Return the [x, y] coordinate for the center point of the cell that contains the specified text.  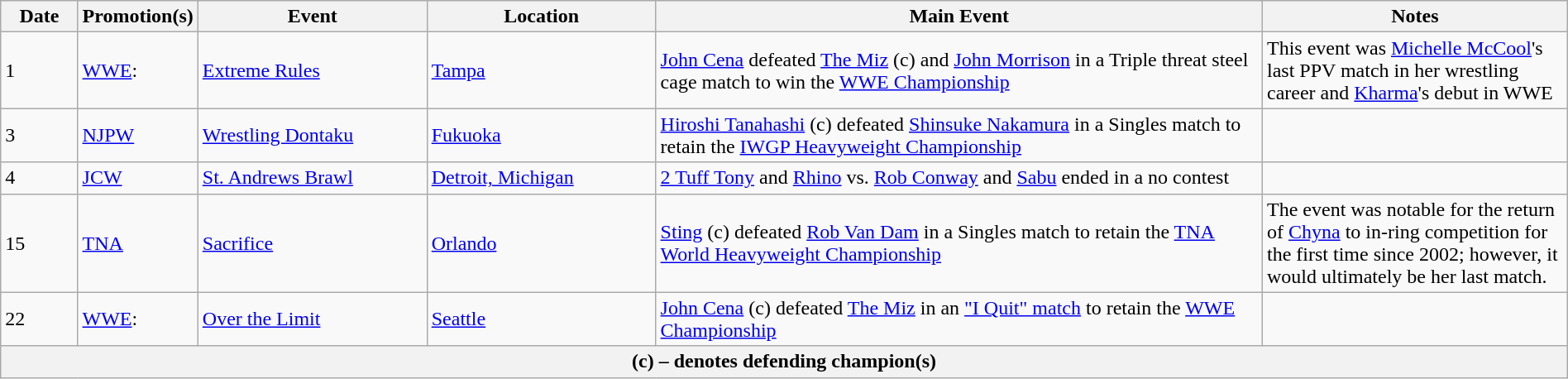
3 [40, 136]
John Cena (c) defeated The Miz in an "I Quit" match to retain the WWE Championship [959, 319]
Extreme Rules [313, 70]
Main Event [959, 17]
Wrestling Dontaku [313, 136]
This event was Michelle McCool's last PPV match in her wrestling career and Kharma's debut in WWE [1414, 70]
JCW [137, 178]
2 Tuff Tony and Rhino vs. Rob Conway and Sabu ended in a no contest [959, 178]
22 [40, 319]
4 [40, 178]
Seattle [541, 319]
John Cena defeated The Miz (c) and John Morrison in a Triple threat steel cage match to win the WWE Championship [959, 70]
Orlando [541, 243]
Hiroshi Tanahashi (c) defeated Shinsuke Nakamura in a Singles match to retain the IWGP Heavyweight Championship [959, 136]
Event [313, 17]
Sting (c) defeated Rob Van Dam in a Singles match to retain the TNA World Heavyweight Championship [959, 243]
(c) – denotes defending champion(s) [784, 362]
Sacrifice [313, 243]
Fukuoka [541, 136]
Detroit, Michigan [541, 178]
St. Andrews Brawl [313, 178]
Tampa [541, 70]
Over the Limit [313, 319]
Date [40, 17]
The event was notable for the return of Chyna to in-ring competition for the first time since 2002; however, it would ultimately be her last match. [1414, 243]
Promotion(s) [137, 17]
TNA [137, 243]
NJPW [137, 136]
Notes [1414, 17]
1 [40, 70]
Location [541, 17]
15 [40, 243]
